Detect which cell encompasses the target text, then output its [X, Y] center coordinate. 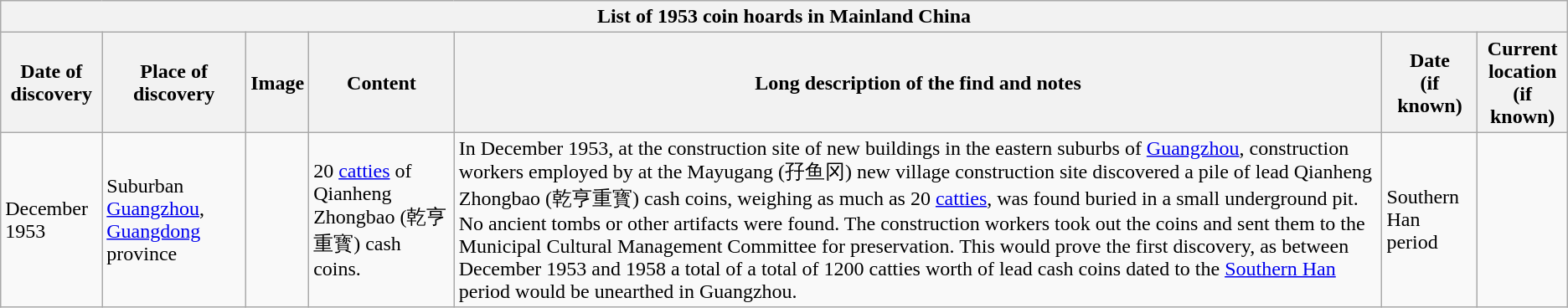
List of 1953 coin hoards in Mainland China [784, 17]
December 1953 [52, 219]
Long description of the find and notes [918, 82]
Date(if known) [1430, 82]
Content [382, 82]
Place of discovery [174, 82]
Southern Han period [1430, 219]
Current location(if known) [1523, 82]
Image [278, 82]
20 catties of Qianheng Zhongbao (乾亨重寳) cash coins. [382, 219]
Suburban Guangzhou, Guangdong province [174, 219]
Date of discovery [52, 82]
